Locate the cell with the specified text and output its (x, y) center coordinate. 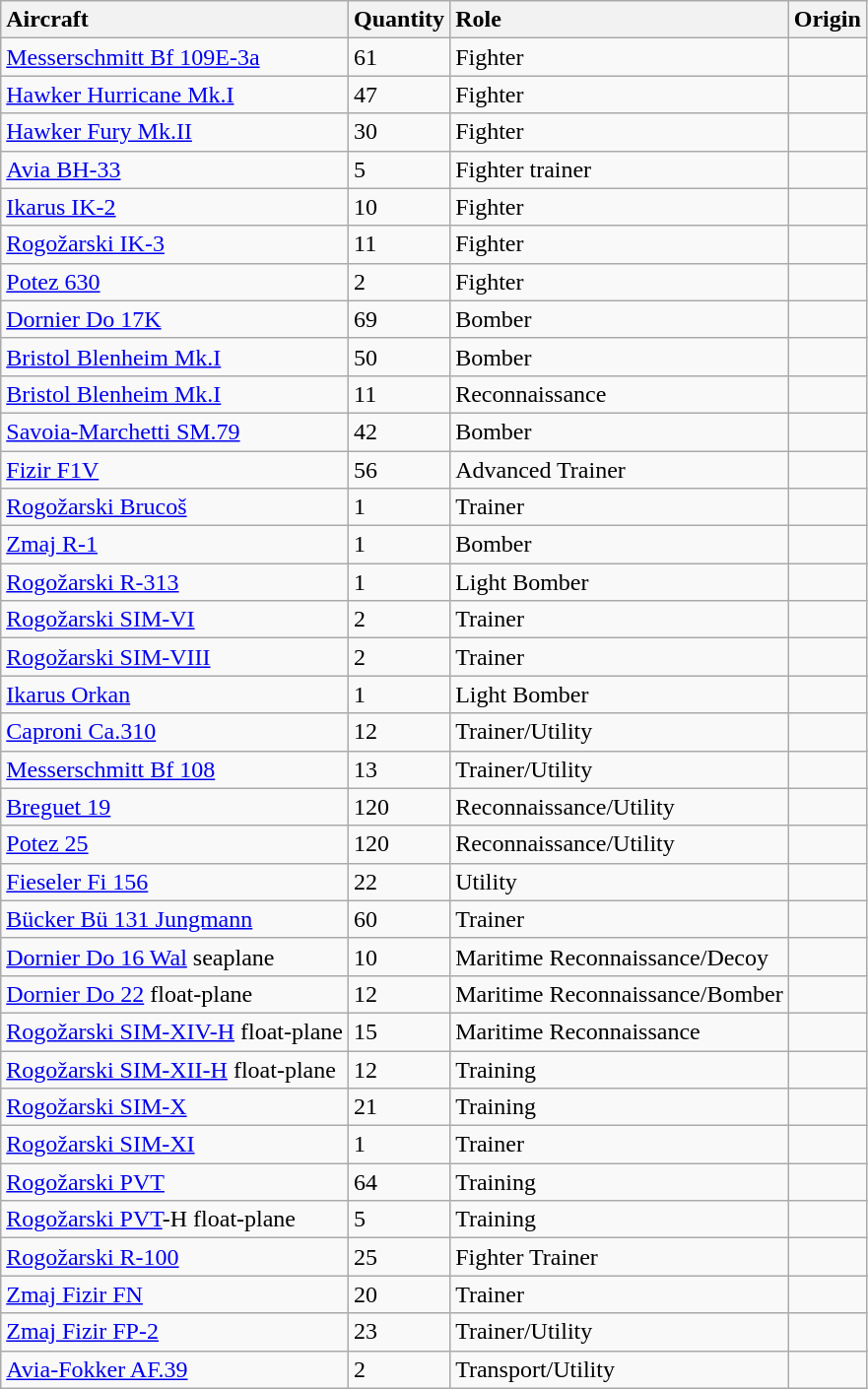
64 (400, 1182)
Rogožarski IK-3 (175, 244)
Reconnaissance (620, 394)
47 (400, 95)
Fighter Trainer (620, 1257)
Rogožarski R-100 (175, 1257)
Rogožarski SIM-VI (175, 620)
Maritime Reconnaissance/Bomber (620, 994)
23 (400, 1332)
Hawker Fury Mk.II (175, 132)
Zmaj R-1 (175, 545)
Dornier Do 16 Wal seaplane (175, 957)
Rogožarski PVT-H float-plane (175, 1220)
Maritime Reconnaissance/Decoy (620, 957)
Breguet 19 (175, 807)
25 (400, 1257)
Rogožarski SIM-VIII (175, 657)
69 (400, 319)
Transport/Utility (620, 1369)
Utility (620, 882)
Role (620, 20)
Rogožarski SIM-X (175, 1107)
Rogožarski PVT (175, 1182)
50 (400, 357)
Fizir F1V (175, 470)
Avia BH-33 (175, 169)
Rogožarski SIM-XI (175, 1145)
Caproni Ca.310 (175, 732)
Bücker Bü 131 Jungmann (175, 919)
Rogožarski SIM-XII-H float-plane (175, 1069)
15 (400, 1031)
Fighter trainer (620, 169)
Potez 630 (175, 282)
42 (400, 431)
Dornier Do 17K (175, 319)
21 (400, 1107)
56 (400, 470)
Messerschmitt Bf 108 (175, 769)
61 (400, 57)
Dornier Do 22 float-plane (175, 994)
Potez 25 (175, 844)
Fieseler Fi 156 (175, 882)
Avia-Fokker AF.39 (175, 1369)
30 (400, 132)
Aircraft (175, 20)
Messerschmitt Bf 109E-3a (175, 57)
Maritime Reconnaissance (620, 1031)
Rogožarski Brucoš (175, 507)
22 (400, 882)
60 (400, 919)
Quantity (400, 20)
Ikarus IK-2 (175, 207)
Advanced Trainer (620, 470)
Zmaj Fizir FN (175, 1294)
20 (400, 1294)
Zmaj Fizir FP-2 (175, 1332)
Savoia-Marchetti SM.79 (175, 431)
Origin (828, 20)
13 (400, 769)
Rogožarski R-313 (175, 582)
Hawker Hurricane Mk.I (175, 95)
Ikarus Orkan (175, 694)
Rogožarski SIM-XIV-H float-plane (175, 1031)
